Return the (X, Y) coordinate for the center point of the cell that contains the specified text.  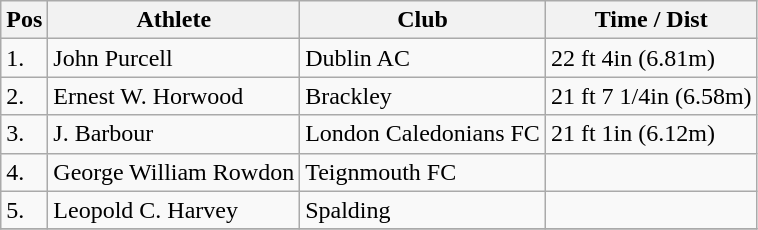
21 ft 7 1/4in (6.58m) (651, 96)
1. (24, 58)
Time / Dist (651, 20)
Leopold C. Harvey (174, 210)
22 ft 4in (6.81m) (651, 58)
John Purcell (174, 58)
2. (24, 96)
Ernest W. Horwood (174, 96)
Club (423, 20)
4. (24, 172)
21 ft 1in (6.12m) (651, 134)
Brackley (423, 96)
Spalding (423, 210)
J. Barbour (174, 134)
Dublin AC (423, 58)
London Caledonians FC (423, 134)
George William Rowdon (174, 172)
Teignmouth FC (423, 172)
Pos (24, 20)
3. (24, 134)
Athlete (174, 20)
5. (24, 210)
